Locate the cell with the specified text and output its (x, y) center coordinate. 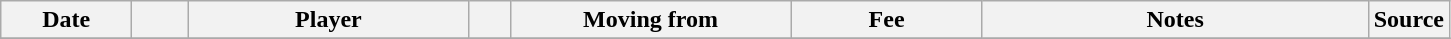
Notes (1175, 20)
Date (66, 20)
Fee (886, 20)
Moving from (650, 20)
Source (1408, 20)
Player (328, 20)
